Locate the cell with the specified text and output its (x, y) center coordinate. 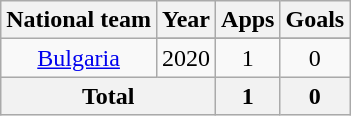
National team (79, 20)
Goals (315, 20)
Apps (248, 20)
Total (108, 96)
Bulgaria (79, 58)
Year (186, 20)
2020 (186, 58)
